Pinpoint the cell where the given text exists, returning its (x, y) midpoint coordinate. 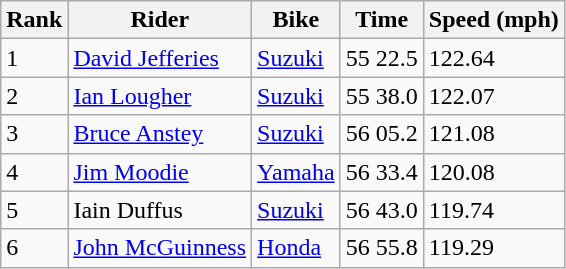
Honda (296, 248)
1 (34, 58)
Iain Duffus (160, 210)
3 (34, 134)
Speed (mph) (494, 20)
Rank (34, 20)
122.07 (494, 96)
56 43.0 (382, 210)
2 (34, 96)
5 (34, 210)
Bruce Anstey (160, 134)
55 38.0 (382, 96)
121.08 (494, 134)
6 (34, 248)
56 05.2 (382, 134)
56 55.8 (382, 248)
Yamaha (296, 172)
122.64 (494, 58)
Ian Lougher (160, 96)
Jim Moodie (160, 172)
55 22.5 (382, 58)
John McGuinness (160, 248)
120.08 (494, 172)
Time (382, 20)
David Jefferies (160, 58)
Bike (296, 20)
4 (34, 172)
56 33.4 (382, 172)
119.74 (494, 210)
119.29 (494, 248)
Rider (160, 20)
